Find where the given text appears and provide that cell's center as (X, Y) coordinate. 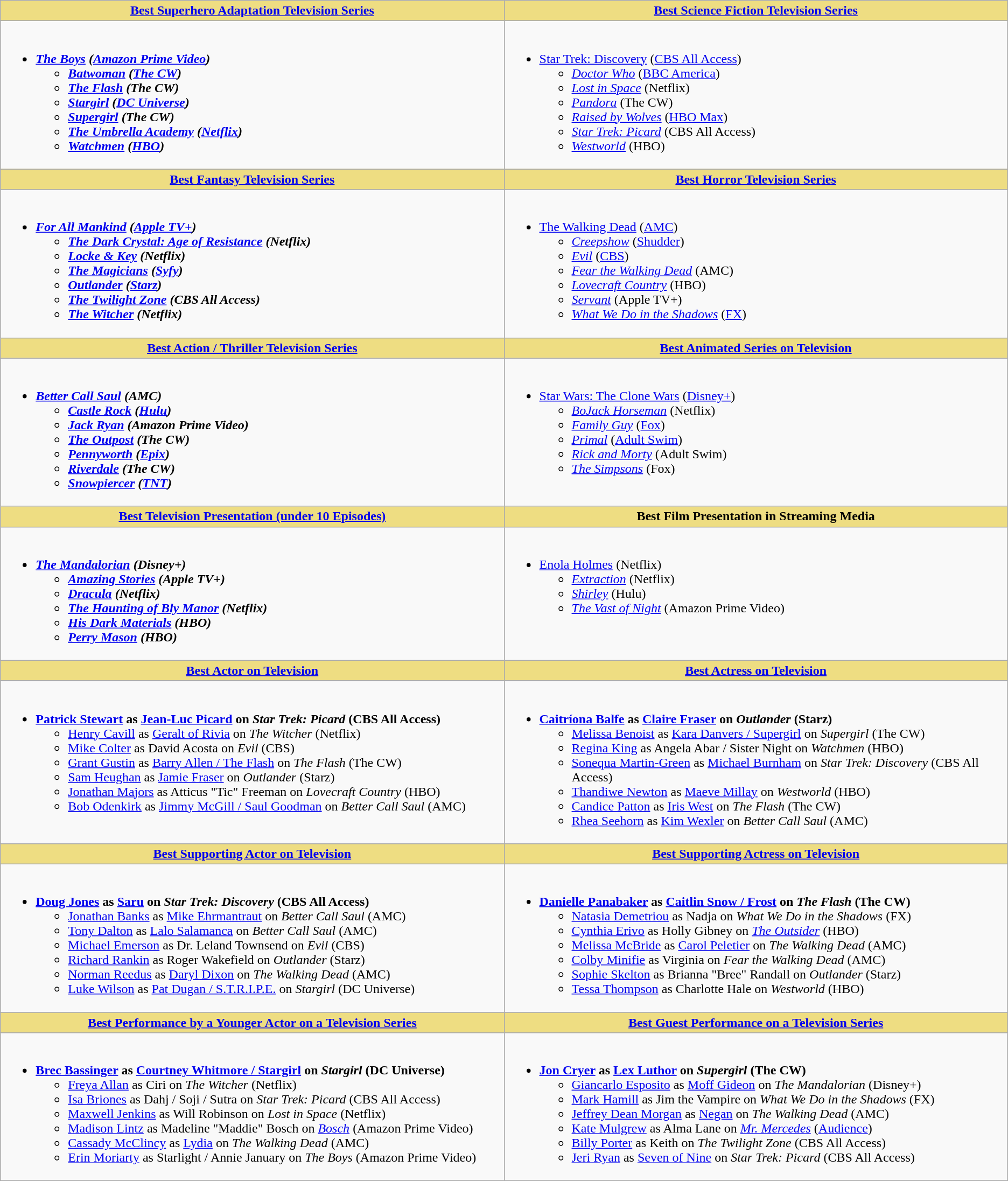
Best Fantasy Television Series (252, 179)
Better Call Saul (AMC)Castle Rock (Hulu)Jack Ryan (Amazon Prime Video)The Outpost (The CW)Pennyworth (Epix)Riverdale (The CW)Snowpiercer (TNT) (252, 432)
Star Wars: The Clone Wars (Disney+)BoJack Horseman (Netflix)Family Guy (Fox)Primal (Adult Swim)Rick and Morty (Adult Swim)The Simpsons (Fox) (756, 432)
Best Supporting Actor on Television (252, 854)
The Mandalorian (Disney+)Amazing Stories (Apple TV+)Dracula (Netflix)The Haunting of Bly Manor (Netflix)His Dark Materials (HBO)Perry Mason (HBO) (252, 593)
Best Action / Thriller Television Series (252, 348)
Best Animated Series on Television (756, 348)
Best Film Presentation in Streaming Media (756, 516)
Best Science Fiction Television Series (756, 11)
Best Horror Television Series (756, 179)
Best Actress on Television (756, 670)
The Boys (Amazon Prime Video)Batwoman (The CW)The Flash (The CW)Stargirl (DC Universe)Supergirl (The CW)The Umbrella Academy (Netflix)Watchmen (HBO) (252, 95)
Enola Holmes (Netflix)Extraction (Netflix)Shirley (Hulu)The Vast of Night (Amazon Prime Video) (756, 593)
Best Actor on Television (252, 670)
Best Performance by a Younger Actor on a Television Series (252, 1023)
Best Supporting Actress on Television (756, 854)
Best Guest Performance on a Television Series (756, 1023)
Best Television Presentation (under 10 Episodes) (252, 516)
Best Superhero Adaptation Television Series (252, 11)
